From the cell containing the given text, extract its center point as [X, Y] coordinate. 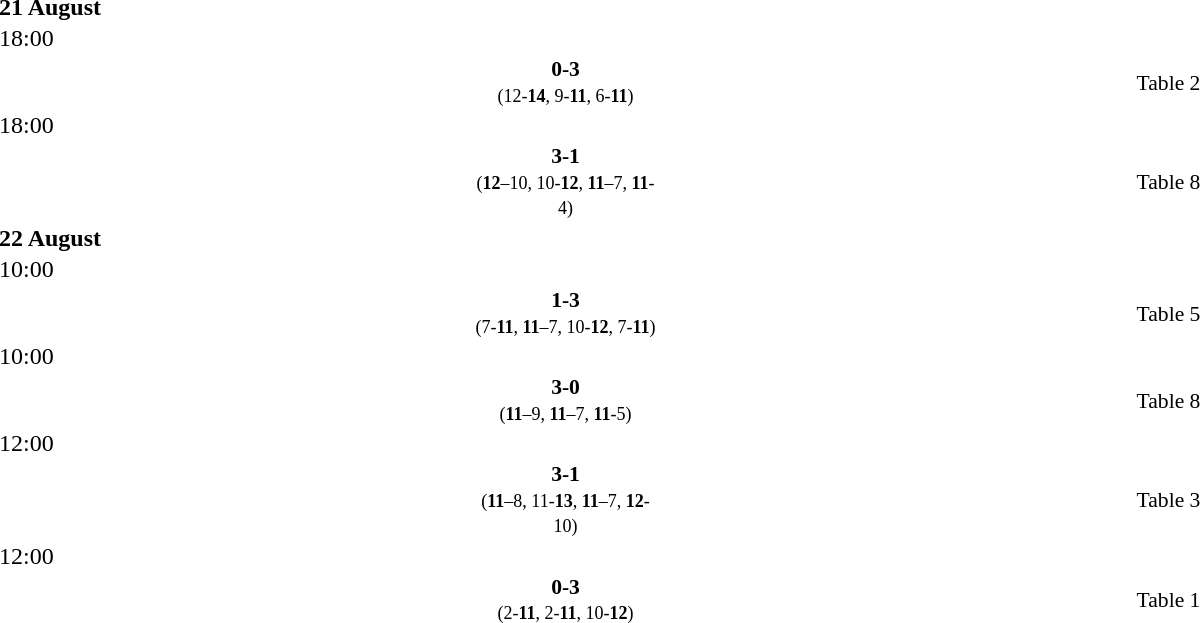
3-1 (12–10, 10-12, 11–7, 11-4) [566, 182]
3-0 (11–9, 11–7, 11-5) [566, 400]
0-3 (12-14, 9-11, 6-11) [566, 82]
3-1 (11–8, 11-13, 11–7, 12-10) [566, 500]
1-3 (7-11, 11–7, 10-12, 7-11) [566, 313]
